Pinpoint the cell where the given text exists, returning its (x, y) midpoint coordinate. 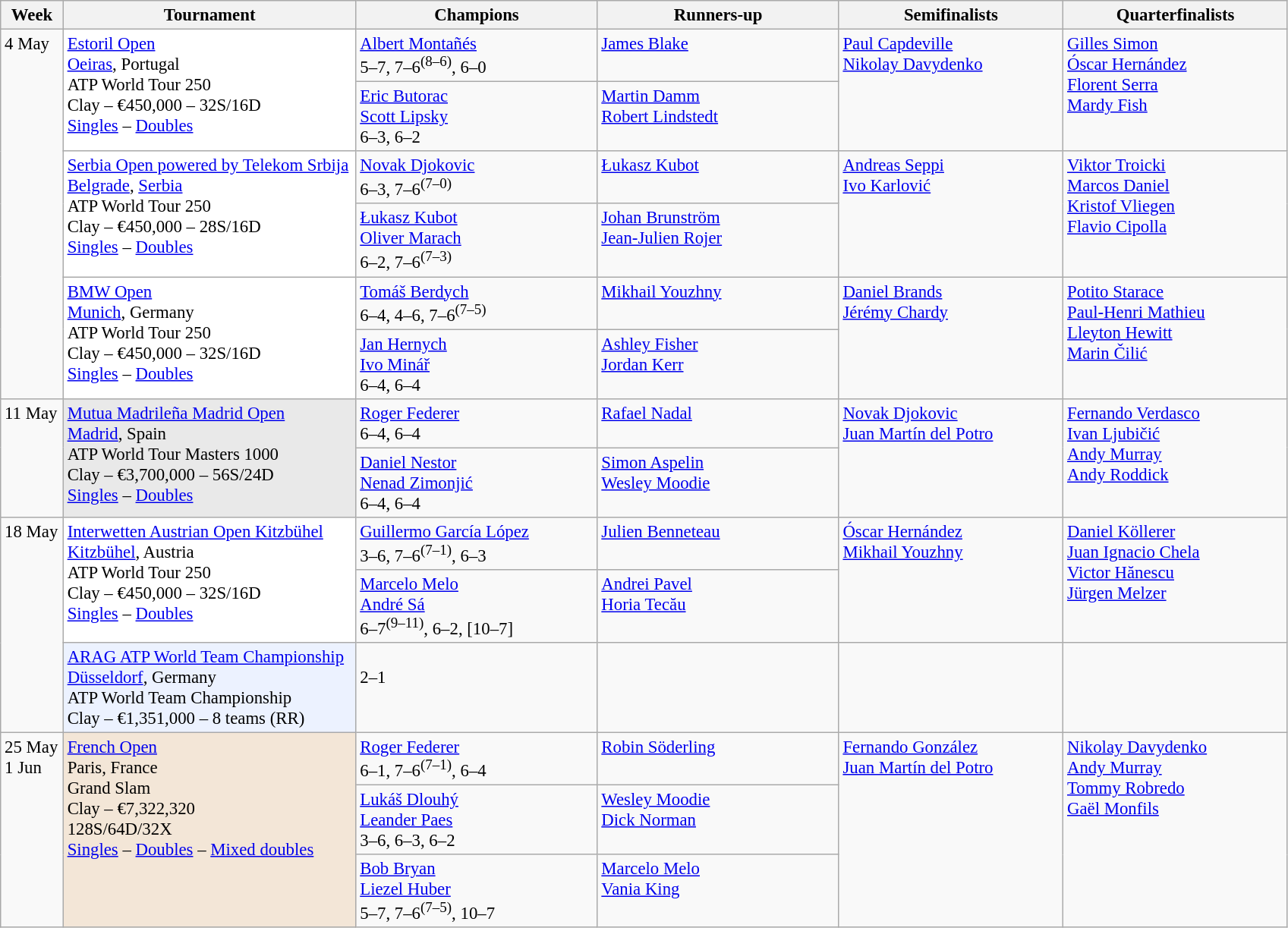
Bob Bryan Liezel Huber5–7, 7–6(7–5), 10–7 (477, 891)
Daniel Köllerer Juan Ignacio Chela Victor Hănescu Jürgen Melzer (1176, 580)
Johan Brunström Jean-Julien Rojer (718, 240)
Nikolay Davydenko Andy Murray Tommy Robredo Gaël Monfils (1176, 830)
Daniel Nestor Nenad Zimonjić6–4, 6–4 (477, 483)
Andreas Seppi Ivo Karlović (951, 214)
Daniel Brands Jérémy Chardy (951, 338)
Roger Federer6–4, 6–4 (477, 423)
ARAG ATP World Team Championship Düsseldorf, GermanyATP World Team ChampionshipClay – €1,351,000 – 8 teams (RR) (209, 687)
Jan Hernych Ivo Minář6–4, 6–4 (477, 364)
Lukáš Dlouhý Leander Paes3–6, 6–3, 6–2 (477, 820)
Potito Starace Paul-Henri Mathieu Lleyton Hewitt Marin Čilić (1176, 338)
Semifinalists (951, 15)
Runners-up (718, 15)
Tournament (209, 15)
French Open Paris, FranceGrand SlamClay – €7,322,320128S/64D/32XSingles – Doubles – Mixed doubles (209, 830)
Fernando González Juan Martín del Potro (951, 830)
Łukasz Kubot Oliver Marach6–2, 7–6(7–3) (477, 240)
Simon Aspelin Wesley Moodie (718, 483)
BMW OpenMunich, GermanyATP World Tour 250Clay – €450,000 – 32S/16DSingles – Doubles (209, 338)
Novak Djokovic Juan Martín del Potro (951, 458)
Tomáš Berdych6–4, 4–6, 7–6(7–5) (477, 304)
Martin Damm Robert Lindstedt (718, 117)
Fernando Verdasco Ivan Ljubičić Andy Murray Andy Roddick (1176, 458)
Roger Federer6–1, 7–6(7–1), 6–4 (477, 759)
Guillermo García López3–6, 7–6(7–1), 6–3 (477, 543)
Julien Benneteau (718, 543)
Week (32, 15)
2–1 (477, 687)
Quarterfinalists (1176, 15)
James Blake (718, 56)
Interwetten Austrian Open Kitzbühel Kitzbühel, AustriaATP World Tour 250Clay – €450,000 – 32S/16DSingles – Doubles (209, 580)
Óscar Hernández Mikhail Youzhny (951, 580)
25 May1 Jun (32, 830)
Wesley Moodie Dick Norman (718, 820)
Champions (477, 15)
Rafael Nadal (718, 423)
Andrei Pavel Horia Tecău (718, 606)
Paul Capdeville Nikolay Davydenko (951, 91)
11 May (32, 458)
Novak Djokovic6–3, 7–6(7–0) (477, 178)
Ashley Fisher Jordan Kerr (718, 364)
Mutua Madrileña Madrid Open Madrid, SpainATP World Tour Masters 1000Clay – €3,700,000 – 56S/24DSingles – Doubles (209, 458)
Viktor Troicki Marcos Daniel Kristof Vliegen Flavio Cipolla (1176, 214)
Estoril Open Oeiras, PortugalATP World Tour 250Clay – €450,000 – 32S/16DSingles – Doubles (209, 91)
Mikhail Youzhny (718, 304)
Eric Butorac Scott Lipsky6–3, 6–2 (477, 117)
Albert Montañés5–7, 7–6(8–6), 6–0 (477, 56)
18 May (32, 625)
Gilles Simon Óscar Hernández Florent Serra Mardy Fish (1176, 91)
Marcelo Melo Vania King (718, 891)
Robin Söderling (718, 759)
4 May (32, 214)
Marcelo Melo André Sá6–7(9–11), 6–2, [10–7] (477, 606)
Łukasz Kubot (718, 178)
Serbia Open powered by Telekom Srbija Belgrade, SerbiaATP World Tour 250Clay – €450,000 – 28S/16DSingles – Doubles (209, 214)
